Pinpoint the cell where the given text exists, returning its (X, Y) midpoint coordinate. 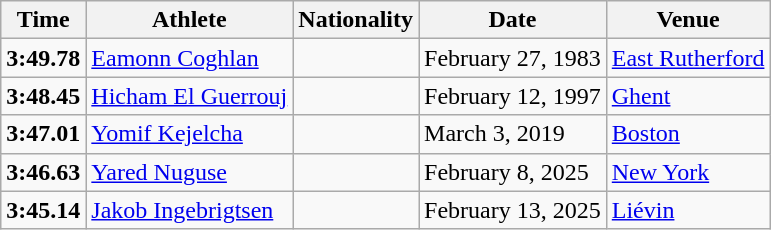
Athlete (190, 20)
New York (688, 172)
February 8, 2025 (513, 172)
3:49.78 (44, 58)
3:46.63 (44, 172)
Boston (688, 134)
3:45.14 (44, 210)
Hicham El Guerrouj (190, 96)
3:48.45 (44, 96)
February 12, 1997 (513, 96)
February 13, 2025 (513, 210)
February 27, 1983 (513, 58)
Yomif Kejelcha (190, 134)
Yared Nuguse (190, 172)
3:47.01 (44, 134)
Venue (688, 20)
Ghent (688, 96)
Time (44, 20)
Nationality (356, 20)
Jakob Ingebrigtsen (190, 210)
East Rutherford (688, 58)
Date (513, 20)
Liévin (688, 210)
Eamonn Coghlan (190, 58)
March 3, 2019 (513, 134)
